Capture the cell that displays the provided text and extract its (X, Y) central coordinate. 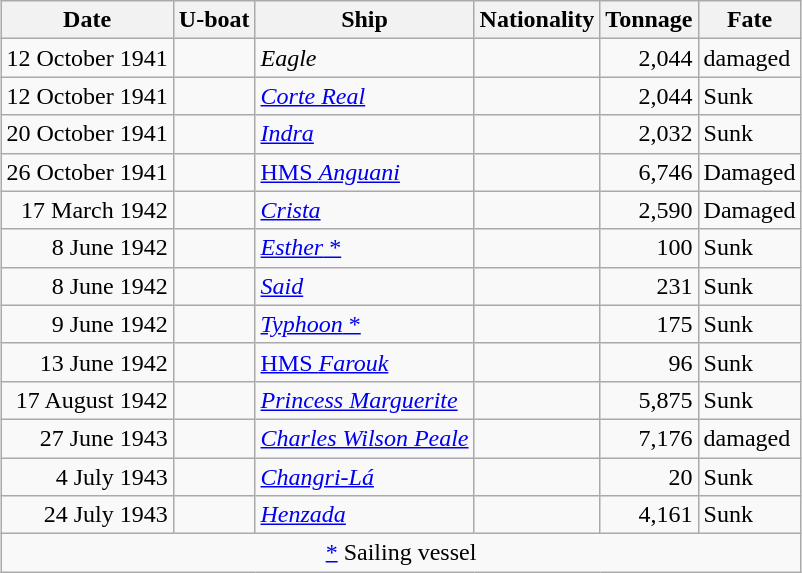
13 June 1942 (87, 362)
5,875 (649, 400)
17 March 1942 (87, 210)
100 (649, 248)
7,176 (649, 438)
231 (649, 286)
Indra (364, 134)
Princess Marguerite (364, 400)
U-boat (214, 20)
Esther * (364, 248)
175 (649, 324)
HMS Farouk (364, 362)
Typhoon * (364, 324)
24 July 1943 (87, 515)
Date (87, 20)
Charles Wilson Peale (364, 438)
Eagle (364, 58)
HMS Anguani (364, 172)
6,746 (649, 172)
Tonnage (649, 20)
4 July 1943 (87, 477)
20 October 1941 (87, 134)
2,032 (649, 134)
Henzada (364, 515)
* Sailing vessel (401, 553)
17 August 1942 (87, 400)
Fate (750, 20)
2,590 (649, 210)
27 June 1943 (87, 438)
26 October 1941 (87, 172)
9 June 1942 (87, 324)
Changri-Lá (364, 477)
Nationality (537, 20)
Said (364, 286)
20 (649, 477)
96 (649, 362)
Corte Real (364, 96)
4,161 (649, 515)
Crista (364, 210)
Ship (364, 20)
